Determine the (X, Y) coordinate at the center of the cell enclosing the given text.  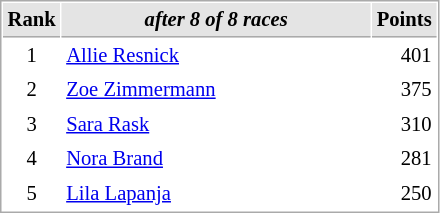
401 (404, 56)
310 (404, 124)
250 (404, 194)
Zoe Zimmermann (216, 90)
1 (32, 56)
Points (404, 20)
Sara Rask (216, 124)
Rank (32, 20)
375 (404, 90)
Allie Resnick (216, 56)
Lila Lapanja (216, 194)
4 (32, 158)
after 8 of 8 races (216, 20)
2 (32, 90)
5 (32, 194)
3 (32, 124)
281 (404, 158)
Nora Brand (216, 158)
